Provide the (x, y) coordinate of the cell's center where the given text is located.  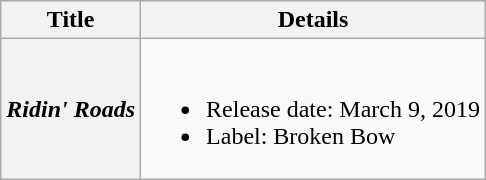
Details (314, 20)
Release date: March 9, 2019Label: Broken Bow (314, 109)
Title (71, 20)
Ridin' Roads (71, 109)
